Scan for the cell matching the given text and deliver its [x, y] coordinate at center. 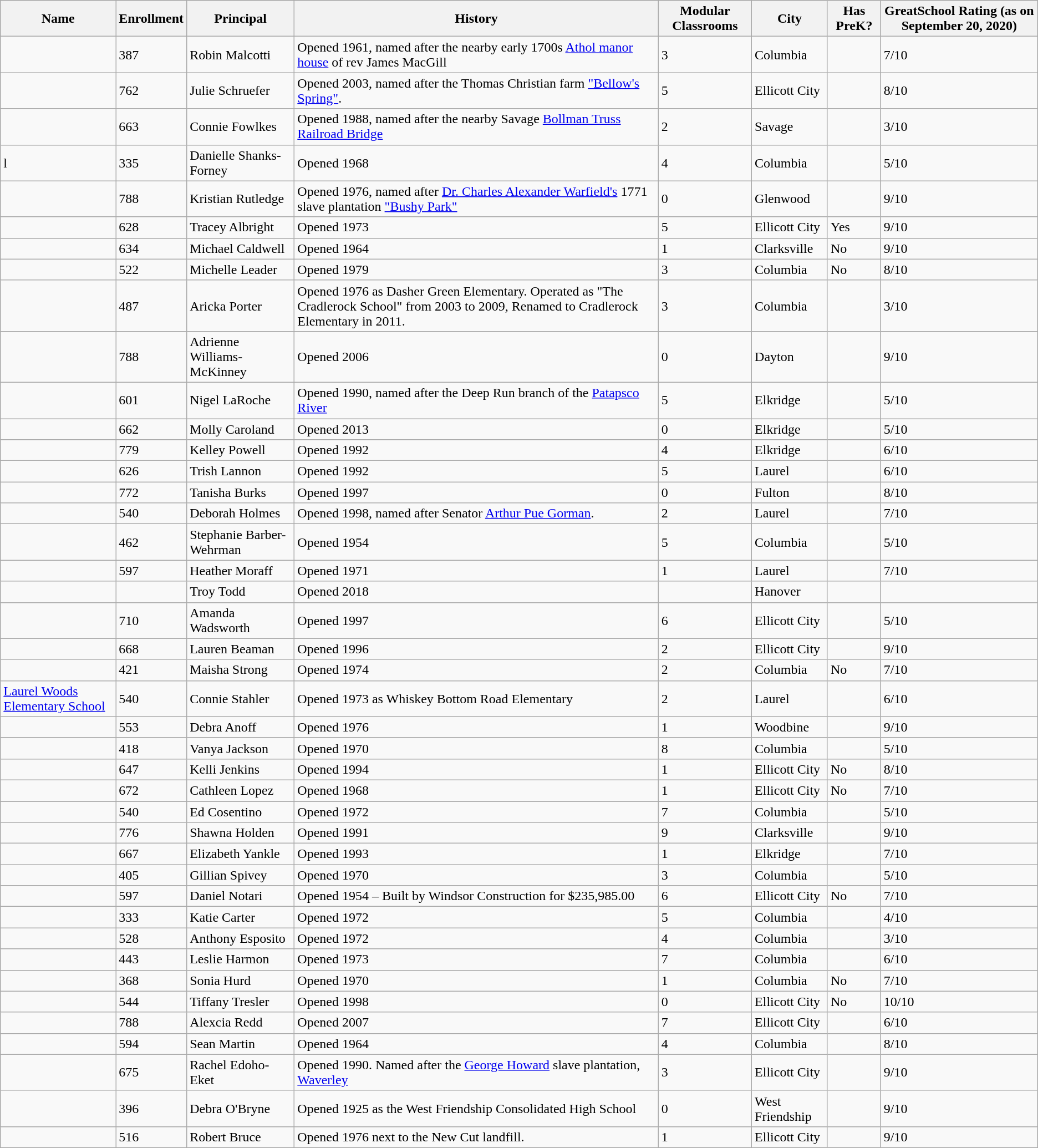
Opened 1988, named after the nearby Savage Bollman Truss Railroad Bridge [476, 126]
668 [151, 649]
Shawna Holden [241, 833]
Opened 2013 [476, 429]
Michael Caldwell [241, 248]
667 [151, 854]
Connie Stahler [241, 699]
Alexcia Redd [241, 1023]
443 [151, 959]
Rachel Edoho-Eket [241, 1073]
601 [151, 400]
Opened 1954 – Built by Windsor Construction for $235,985.00 [476, 896]
Opened 1925 as the West Friendship Consolidated High School [476, 1108]
Opened 1991 [476, 833]
Sonia Hurd [241, 981]
Debra O'Bryne [241, 1108]
522 [151, 270]
553 [151, 727]
405 [151, 875]
Lauren Beaman [241, 649]
Elizabeth Yankle [241, 854]
594 [151, 1044]
628 [151, 227]
Opened 1996 [476, 649]
Opened 1954 [476, 542]
Robin Malcotti [241, 54]
368 [151, 981]
333 [151, 917]
Opened 2007 [476, 1023]
387 [151, 54]
Enrollment [151, 19]
Molly Caroland [241, 429]
662 [151, 429]
Anthony Esposito [241, 938]
Trish Lannon [241, 471]
City [790, 19]
Opened 1990. Named after the George Howard slave plantation, Waverley [476, 1073]
9 [705, 833]
Yes [854, 227]
Connie Fowlkes [241, 126]
Katie Carter [241, 917]
GreatSchool Rating (as on September 20, 2020) [959, 19]
Vanya Jackson [241, 748]
634 [151, 248]
Modular Classrooms [705, 19]
Opened 1976 next to the New Cut landfill. [476, 1137]
Fulton [790, 492]
Kelley Powell [241, 450]
Leslie Harmon [241, 959]
Opened 2006 [476, 357]
626 [151, 471]
Maisha Strong [241, 670]
Opened 1976 as Dasher Green Elementary. Operated as "The Cradlerock School" from 2003 to 2009, Renamed to Cradlerock Elementary in 2011. [476, 306]
Troy Todd [241, 592]
487 [151, 306]
Glenwood [790, 199]
672 [151, 790]
West Friendship [790, 1108]
10/10 [959, 1002]
Michelle Leader [241, 270]
Cathleen Lopez [241, 790]
Opened 1973 as Whiskey Bottom Road Elementary [476, 699]
Aricka Porter [241, 306]
647 [151, 769]
772 [151, 492]
Opened 1976, named after Dr. Charles Alexander Warfield's 1771 slave plantation "Bushy Park" [476, 199]
Danielle Shanks-Forney [241, 163]
Opened 1979 [476, 270]
Sean Martin [241, 1044]
675 [151, 1073]
Opened 1993 [476, 854]
Dayton [790, 357]
421 [151, 670]
Opened 1974 [476, 670]
Kelli Jenkins [241, 769]
Name [58, 19]
776 [151, 833]
Debra Anoff [241, 727]
History [476, 19]
Kristian Rutledge [241, 199]
663 [151, 126]
Laurel Woods Elementary School [58, 699]
762 [151, 91]
Nigel LaRoche [241, 400]
Savage [790, 126]
710 [151, 620]
528 [151, 938]
Deborah Holmes [241, 514]
462 [151, 542]
Tracey Albright [241, 227]
Opened 1961, named after the nearby early 1700s Athol manor house of rev James MacGill [476, 54]
Adrienne Williams-McKinney [241, 357]
Principal [241, 19]
l [58, 163]
Has PreK? [854, 19]
Robert Bruce [241, 1137]
396 [151, 1108]
Opened 1998, named after Senator Arthur Pue Gorman. [476, 514]
Ed Cosentino [241, 811]
Opened 2003, named after the Thomas Christian farm "Bellow's Spring". [476, 91]
Opened 2018 [476, 592]
Hanover [790, 592]
Opened 1998 [476, 1002]
Opened 1990, named after the Deep Run branch of the Patapsco River [476, 400]
544 [151, 1002]
Julie Schruefer [241, 91]
Tiffany Tresler [241, 1002]
418 [151, 748]
Gillian Spivey [241, 875]
Opened 1971 [476, 571]
516 [151, 1137]
779 [151, 450]
4/10 [959, 917]
Daniel Notari [241, 896]
335 [151, 163]
Woodbine [790, 727]
8 [705, 748]
Amanda Wadsworth [241, 620]
Opened 1994 [476, 769]
Tanisha Burks [241, 492]
Stephanie Barber-Wehrman [241, 542]
Opened 1976 [476, 727]
Heather Moraff [241, 571]
